Scan for the cell matching the given text and deliver its (x, y) coordinate at center. 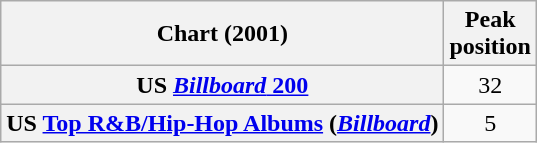
Chart (2001) (222, 34)
5 (490, 123)
32 (490, 85)
US Top R&B/Hip-Hop Albums (Billboard) (222, 123)
Peak position (490, 34)
US Billboard 200 (222, 85)
